Provide the [x, y] coordinate of the cell's center where the given text is located.  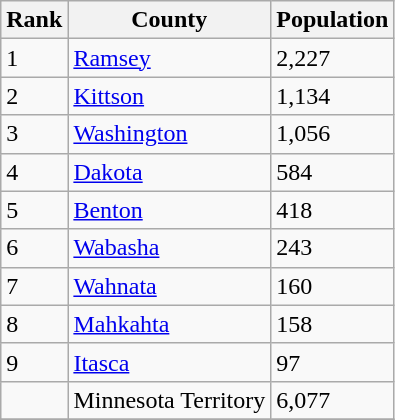
7 [34, 286]
5 [34, 210]
584 [332, 172]
Mahkahta [170, 324]
Population [332, 20]
Ramsey [170, 58]
Kittson [170, 96]
Rank [34, 20]
Washington [170, 134]
Minnesota Territory [170, 400]
County [170, 20]
2 [34, 96]
2,227 [332, 58]
3 [34, 134]
1 [34, 58]
243 [332, 248]
6,077 [332, 400]
418 [332, 210]
Benton [170, 210]
158 [332, 324]
1,134 [332, 96]
Wahnata [170, 286]
6 [34, 248]
9 [34, 362]
Dakota [170, 172]
8 [34, 324]
160 [332, 286]
4 [34, 172]
97 [332, 362]
Wabasha [170, 248]
1,056 [332, 134]
Itasca [170, 362]
